Scan for the cell matching the given text and deliver its (x, y) coordinate at center. 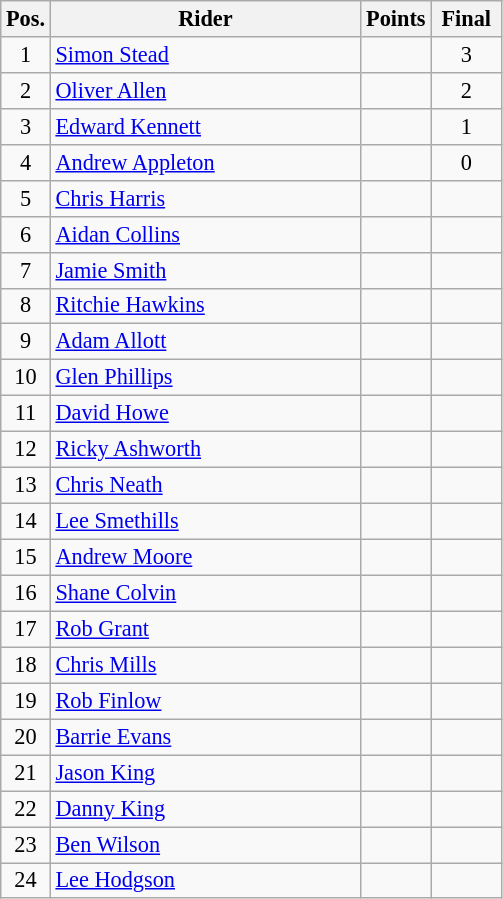
22 (26, 809)
Lee Smethills (205, 521)
16 (26, 593)
14 (26, 521)
17 (26, 629)
Lee Hodgson (205, 880)
24 (26, 880)
Final (466, 19)
Chris Mills (205, 665)
15 (26, 557)
Rider (205, 19)
4 (26, 162)
9 (26, 342)
Aidan Collins (205, 234)
Jason King (205, 773)
20 (26, 737)
12 (26, 450)
Chris Neath (205, 485)
19 (26, 701)
5 (26, 198)
Chris Harris (205, 198)
10 (26, 378)
6 (26, 234)
Simon Stead (205, 55)
Adam Allott (205, 342)
18 (26, 665)
Oliver Allen (205, 90)
Jamie Smith (205, 270)
David Howe (205, 414)
7 (26, 270)
23 (26, 844)
Ritchie Hawkins (205, 306)
21 (26, 773)
Glen Phillips (205, 378)
Pos. (26, 19)
Rob Grant (205, 629)
Edward Kennett (205, 126)
Ben Wilson (205, 844)
13 (26, 485)
Rob Finlow (205, 701)
8 (26, 306)
11 (26, 414)
0 (466, 162)
Danny King (205, 809)
Andrew Moore (205, 557)
Ricky Ashworth (205, 450)
Shane Colvin (205, 593)
Andrew Appleton (205, 162)
Points (396, 19)
Barrie Evans (205, 737)
